Pinpoint the cell where the given text exists, returning its [x, y] midpoint coordinate. 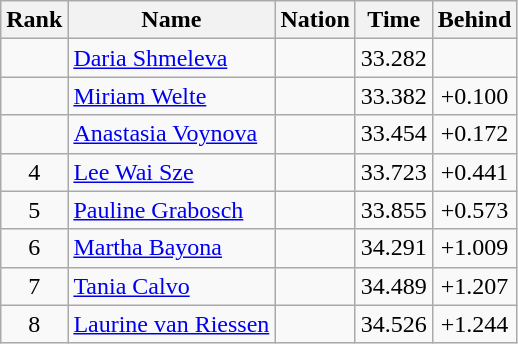
Pauline Grabosch [172, 210]
+0.573 [474, 210]
7 [34, 286]
34.489 [394, 286]
Rank [34, 20]
Nation [315, 20]
5 [34, 210]
Miriam Welte [172, 96]
+0.172 [474, 134]
Anastasia Voynova [172, 134]
6 [34, 248]
+1.244 [474, 324]
Daria Shmeleva [172, 58]
33.382 [394, 96]
33.855 [394, 210]
+0.441 [474, 172]
34.526 [394, 324]
Lee Wai Sze [172, 172]
34.291 [394, 248]
8 [34, 324]
+1.207 [474, 286]
Time [394, 20]
+0.100 [474, 96]
+1.009 [474, 248]
4 [34, 172]
33.282 [394, 58]
Laurine van Riessen [172, 324]
Behind [474, 20]
33.454 [394, 134]
Tania Calvo [172, 286]
Name [172, 20]
Martha Bayona [172, 248]
33.723 [394, 172]
